Output the (X, Y) coordinate of the center of the cell containing the given text.  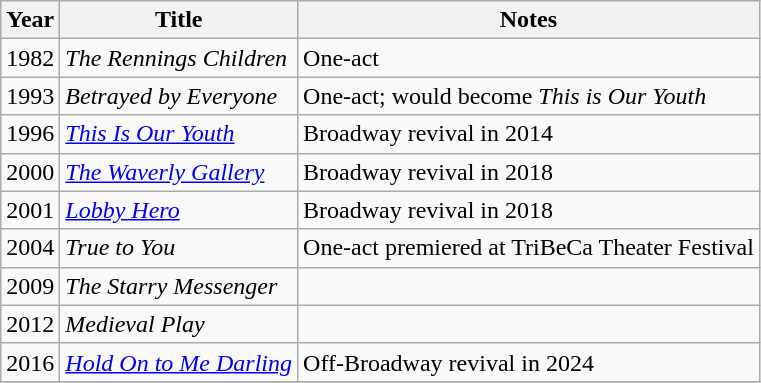
Lobby Hero (179, 210)
One-act; would become This is Our Youth (529, 96)
1996 (30, 134)
The Waverly Gallery (179, 172)
Year (30, 20)
True to You (179, 248)
1993 (30, 96)
Hold On to Me Darling (179, 362)
1982 (30, 58)
2004 (30, 248)
This Is Our Youth (179, 134)
2016 (30, 362)
2009 (30, 286)
Medieval Play (179, 324)
One-act premiered at TriBeCa Theater Festival (529, 248)
One-act (529, 58)
2012 (30, 324)
The Starry Messenger (179, 286)
Broadway revival in 2014 (529, 134)
2001 (30, 210)
2000 (30, 172)
The Rennings Children (179, 58)
Off-Broadway revival in 2024 (529, 362)
Title (179, 20)
Betrayed by Everyone (179, 96)
Notes (529, 20)
